Scan for the cell matching the given text and deliver its [x, y] coordinate at center. 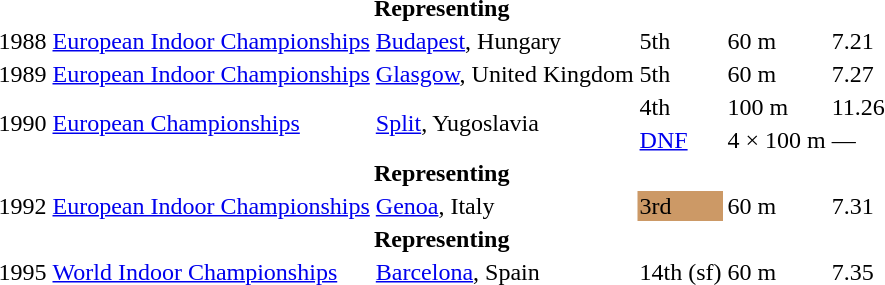
100 m [776, 107]
4th [680, 107]
Glasgow, United Kingdom [504, 74]
Split, Yugoslavia [504, 124]
Genoa, Italy [504, 206]
DNF [680, 140]
3rd [680, 206]
European Championships [211, 124]
4 × 100 m [776, 140]
Budapest, Hungary [504, 41]
